Capture the cell that displays the provided text and extract its (X, Y) central coordinate. 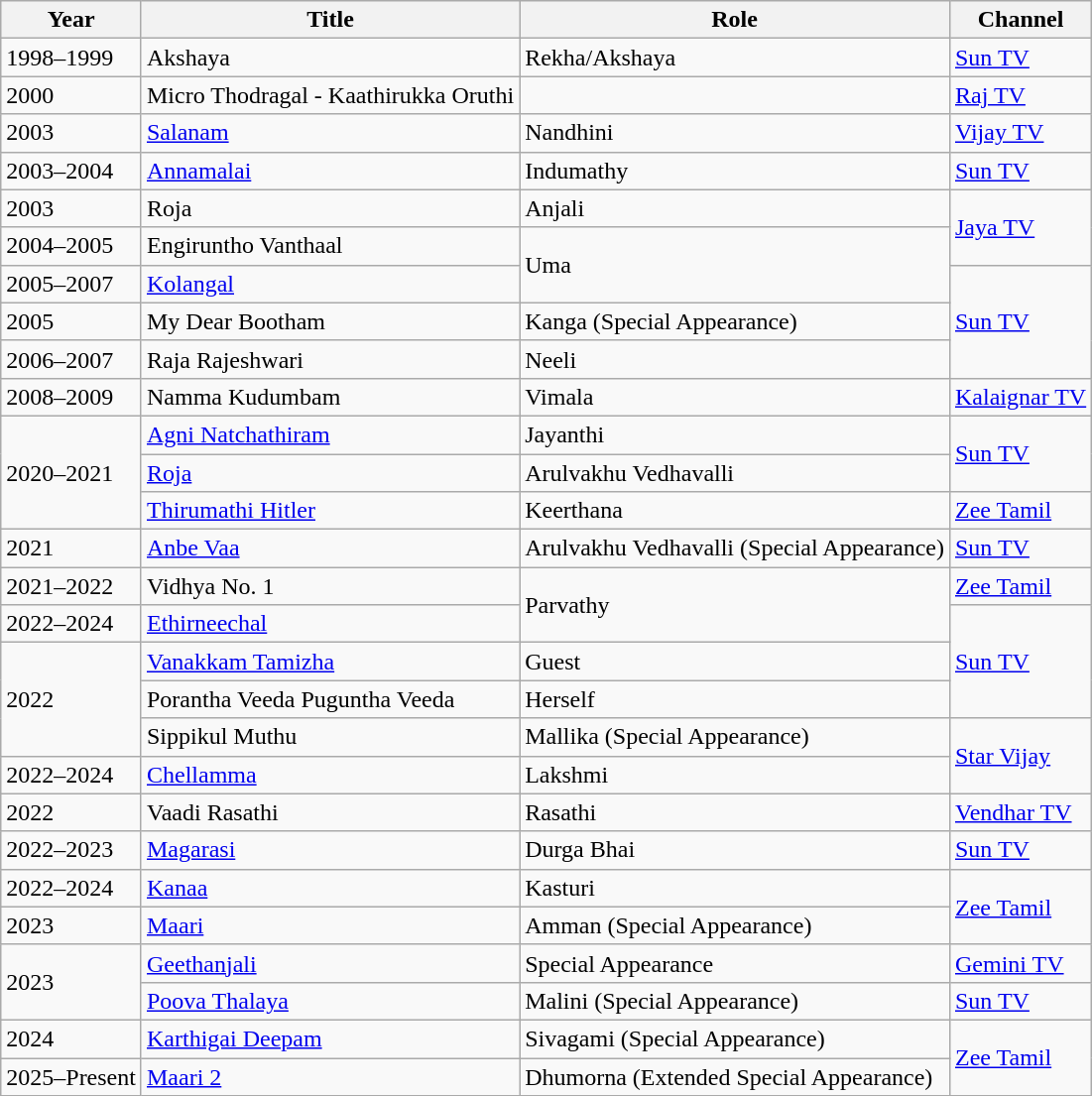
Vijay TV (1020, 133)
Vendhar TV (1020, 812)
Vanakkam Tamizha (329, 662)
Durga Bhai (735, 850)
Arulvakhu Vedhavalli (Special Appearance) (735, 548)
Jaya TV (1020, 227)
Anjali (735, 208)
Maari 2 (329, 1076)
Anbe Vaa (329, 548)
2022–2023 (71, 850)
Herself (735, 699)
Akshaya (329, 58)
Geethanjali (329, 963)
Thirumathi Hitler (329, 511)
2000 (71, 95)
Salanam (329, 133)
Raja Rajeshwari (329, 359)
Kalaignar TV (1020, 397)
1998–1999 (71, 58)
Annamalai (329, 171)
Gemini TV (1020, 963)
Malini (Special Appearance) (735, 1001)
Kanaa (329, 888)
Title (329, 20)
Neeli (735, 359)
Raj TV (1020, 95)
Channel (1020, 20)
Kasturi (735, 888)
Karthigai Deepam (329, 1038)
2005 (71, 321)
Poova Thalaya (329, 1001)
Parvathy (735, 605)
Keerthana (735, 511)
Amman (Special Appearance) (735, 925)
2021–2022 (71, 586)
My Dear Bootham (329, 321)
Special Appearance (735, 963)
Mallika (Special Appearance) (735, 737)
Rekha/Akshaya (735, 58)
Namma Kudumbam (329, 397)
Porantha Veeda Puguntha Veeda (329, 699)
Vimala (735, 397)
Micro Thodragal - Kaathirukka Oruthi (329, 95)
Nandhini (735, 133)
Uma (735, 265)
2004–2005 (71, 246)
Rasathi (735, 812)
Dhumorna (Extended Special Appearance) (735, 1076)
Vidhya No. 1 (329, 586)
Engiruntho Vanthaal (329, 246)
2005–2007 (71, 284)
Guest (735, 662)
Agni Natchathiram (329, 434)
Year (71, 20)
2003–2004 (71, 171)
Arulvakhu Vedhavalli (735, 473)
Kanga (Special Appearance) (735, 321)
Lakshmi (735, 775)
Ethirneechal (329, 624)
Star Vijay (1020, 756)
Magarasi (329, 850)
Jayanthi (735, 434)
2024 (71, 1038)
Role (735, 20)
2020–2021 (71, 472)
Sippikul Muthu (329, 737)
Vaadi Rasathi (329, 812)
Sivagami (Special Appearance) (735, 1038)
Indumathy (735, 171)
Kolangal (329, 284)
Maari (329, 925)
2008–2009 (71, 397)
2006–2007 (71, 359)
2025–Present (71, 1076)
2021 (71, 548)
Chellamma (329, 775)
